Identify which cell holds the provided text, then report its (X, Y) central coordinate. 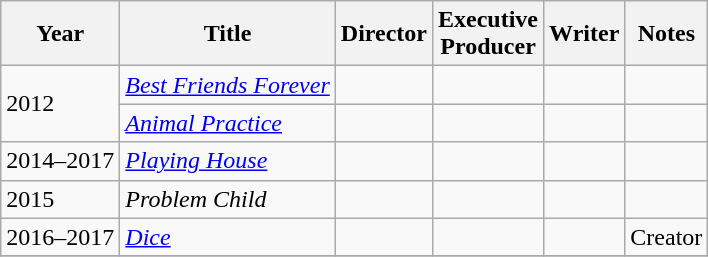
2015 (60, 199)
Best Friends Forever (228, 85)
2012 (60, 104)
Writer (584, 34)
ExecutiveProducer (488, 34)
Creator (666, 237)
Animal Practice (228, 123)
Notes (666, 34)
2014–2017 (60, 161)
Director (384, 34)
Dice (228, 237)
Title (228, 34)
2016–2017 (60, 237)
Problem Child (228, 199)
Playing House (228, 161)
Year (60, 34)
